Locate the cell with the specified text and output its [x, y] center coordinate. 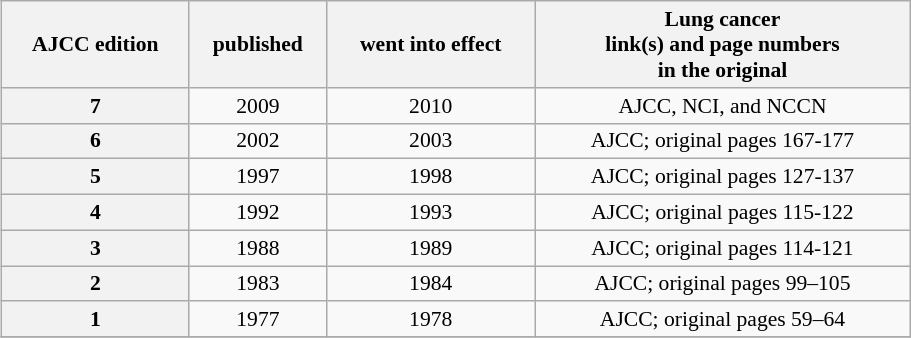
2003 [431, 141]
AJCC, NCI, and NCCN [722, 106]
1998 [431, 177]
1978 [431, 320]
AJCC edition [96, 44]
1984 [431, 284]
1997 [258, 177]
went into effect [431, 44]
2002 [258, 141]
1992 [258, 213]
AJCC; original pages 167-177 [722, 141]
AJCC; original pages 115-122 [722, 213]
1977 [258, 320]
1993 [431, 213]
1988 [258, 248]
AJCC; original pages 99–105 [722, 284]
1983 [258, 284]
2010 [431, 106]
AJCC; original pages 59–64 [722, 320]
3 [96, 248]
7 [96, 106]
4 [96, 213]
5 [96, 177]
AJCC; original pages 114-121 [722, 248]
1 [96, 320]
6 [96, 141]
Lung cancer link(s) and page numbers in the original [722, 44]
2009 [258, 106]
2 [96, 284]
published [258, 44]
1989 [431, 248]
AJCC; original pages 127-137 [722, 177]
